Pinpoint the cell where the given text exists, returning its [x, y] midpoint coordinate. 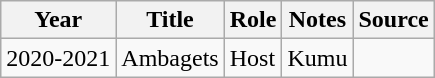
Role [253, 20]
Year [58, 20]
Host [253, 58]
Ambagets [170, 58]
Title [170, 20]
Notes [318, 20]
Source [394, 20]
Kumu [318, 58]
2020-2021 [58, 58]
